Return the (x, y) coordinate for the center point of the cell that contains the specified text.  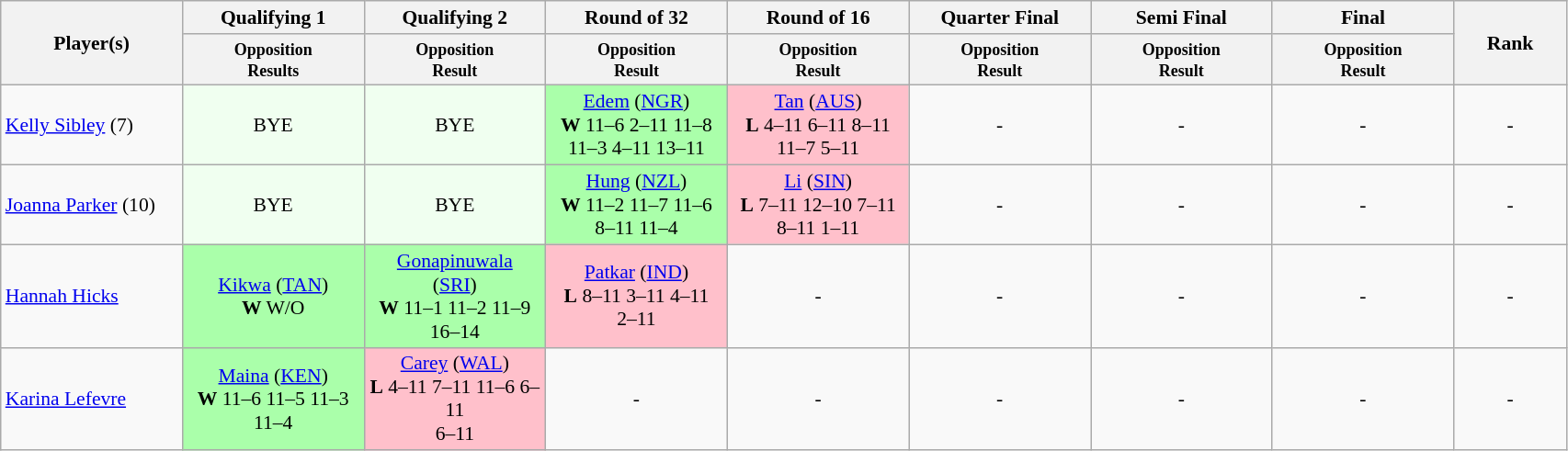
Hannah Hicks (92, 296)
Gonapinuwala(SRI)W 11–1 11–2 11–9 16–14 (455, 296)
Round of 16 (818, 17)
Carey (WAL)L 4–11 7–11 11–6 6–116–11 (455, 399)
Tan (AUS)L 4–11 6–11 8–1111–7 5–11 (818, 125)
Semi Final (1181, 17)
Maina (KEN)W 11–6 11–5 11–3 11–4 (273, 399)
Round of 32 (637, 17)
Karina Lefevre (92, 399)
OppositionResults (273, 60)
Final (1363, 17)
Kikwa (TAN)W W/O (273, 296)
Patkar (IND)L 8–11 3–11 4–112–11 (637, 296)
Kelly Sibley (7) (92, 125)
Joanna Parker (10) (92, 206)
Li (SIN)L 7–11 12–10 7–118–11 1–11 (818, 206)
Qualifying 2 (455, 17)
Player(s) (92, 43)
Quarter Final (1000, 17)
Rank (1511, 43)
Edem (NGR)W 11–6 2–11 11–811–3 4–11 13–11 (637, 125)
Hung (NZL)W 11–2 11–7 11–68–11 11–4 (637, 206)
Qualifying 1 (273, 17)
